Identify which cell holds the provided text, then report its (X, Y) central coordinate. 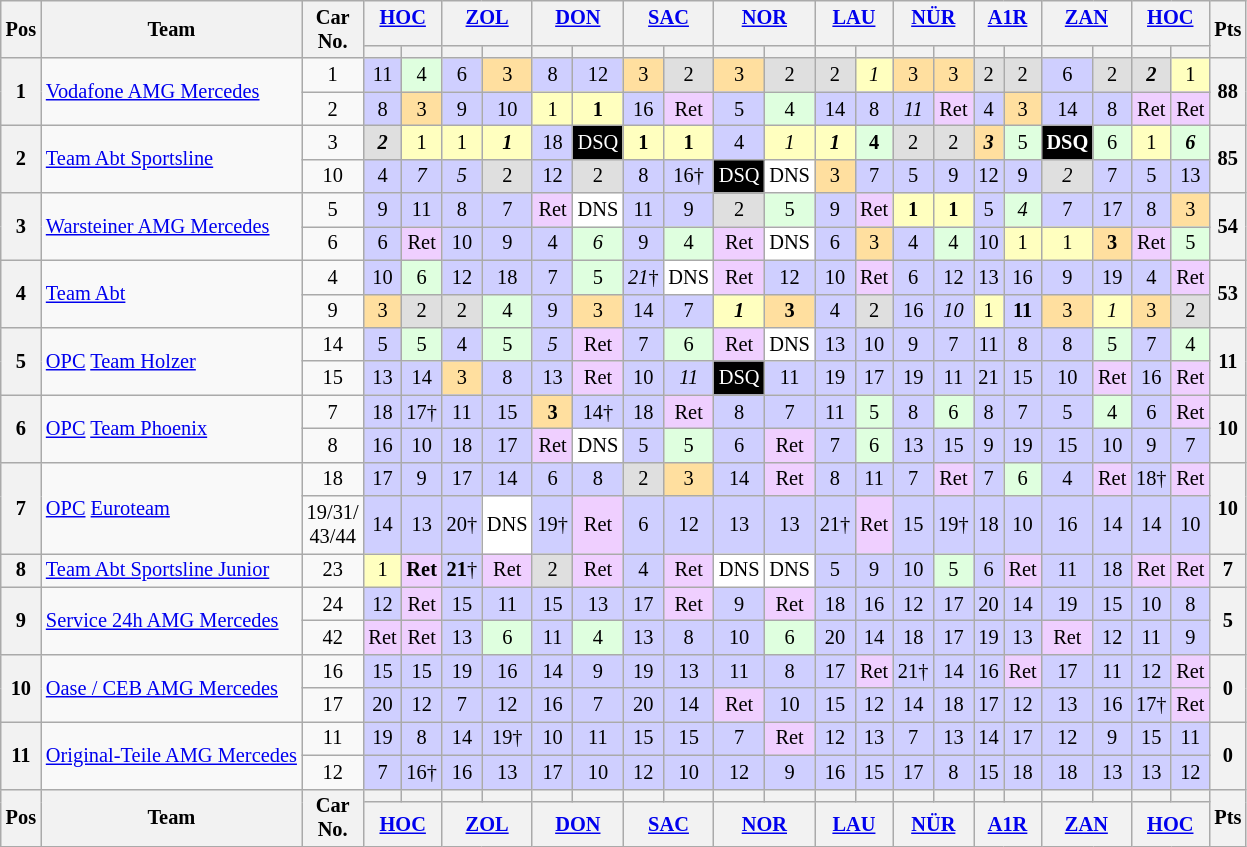
Oase / CEB AMG Mercedes (172, 688)
Team Abt Sportsline (172, 158)
Vodafone AMG Mercedes (172, 92)
85 (1228, 158)
Original-Teile AMG Mercedes (172, 754)
Team Abt Sportsline Junior (172, 570)
18† (1151, 479)
OPC Team Phoenix (172, 428)
Service 24h AMG Mercedes (172, 620)
14† (598, 412)
OPC Team Holzer (172, 360)
54 (1228, 226)
23 (333, 570)
19/31/43/44 (333, 525)
88 (1228, 92)
42 (333, 637)
21 (989, 378)
Team Abt (172, 294)
Warsteiner AMG Mercedes (172, 226)
53 (1228, 294)
20† (462, 525)
OPC Euroteam (172, 508)
24 (333, 604)
